Return the (X, Y) coordinate for the center point of the cell that contains the specified text.  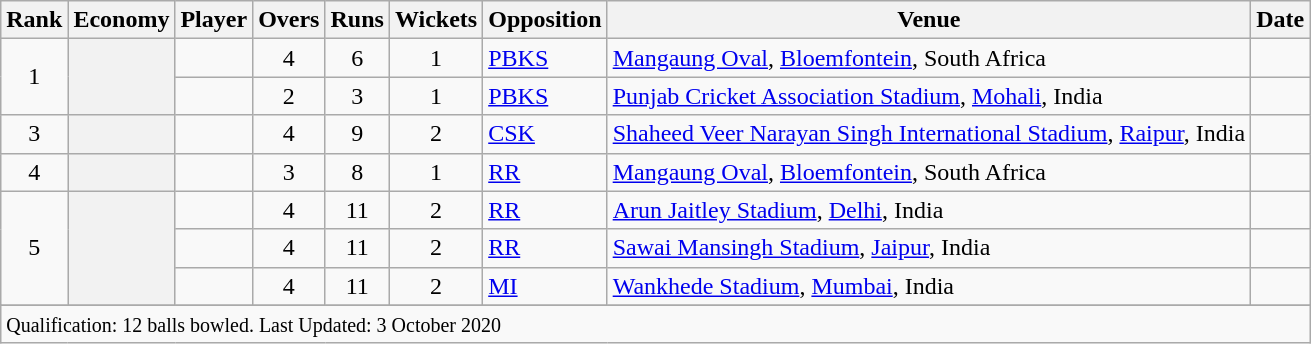
Venue (929, 20)
Overs (289, 20)
5 (34, 248)
CSK (545, 134)
6 (357, 58)
MI (545, 286)
Player (214, 20)
8 (357, 172)
Arun Jaitley Stadium, Delhi, India (929, 210)
Economy (122, 20)
Opposition (545, 20)
Rank (34, 20)
Shaheed Veer Narayan Singh International Stadium, Raipur, India (929, 134)
Punjab Cricket Association Stadium, Mohali, India (929, 96)
Qualification: 12 balls bowled. Last Updated: 3 October 2020 (656, 324)
Sawai Mansingh Stadium, Jaipur, India (929, 248)
Date (1280, 20)
Runs (357, 20)
9 (357, 134)
Wankhede Stadium, Mumbai, India (929, 286)
Wickets (436, 20)
